Search for the cell housing the specified text and yield its (x, y) center coordinate. 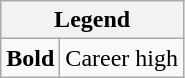
Legend (92, 20)
Bold (30, 58)
Career high (122, 58)
